Detect which cell encompasses the target text, then output its [X, Y] center coordinate. 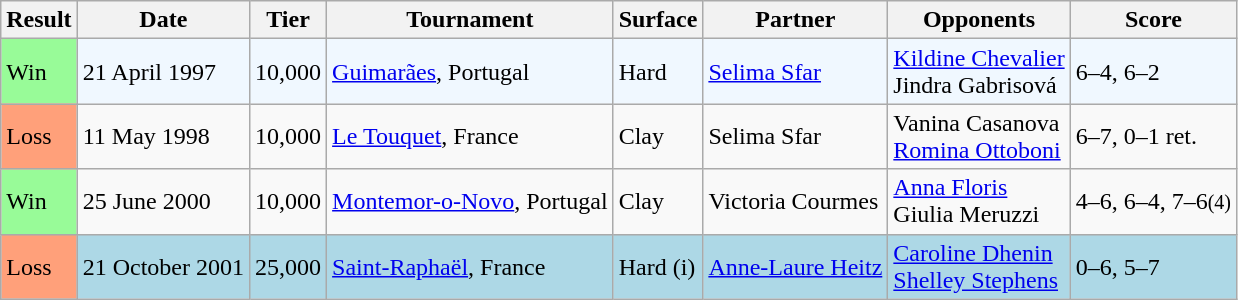
Partner [796, 20]
11 May 1998 [163, 136]
Opponents [979, 20]
Date [163, 20]
Caroline Dhenin Shelley Stephens [979, 266]
Score [1153, 20]
Hard [658, 72]
21 April 1997 [163, 72]
Tier [288, 20]
Kildine Chevalier Jindra Gabrisová [979, 72]
25,000 [288, 266]
Saint-Raphaël, France [470, 266]
Vanina Casanova Romina Ottoboni [979, 136]
21 October 2001 [163, 266]
Anne-Laure Heitz [796, 266]
4–6, 6–4, 7–6(4) [1153, 202]
Guimarães, Portugal [470, 72]
Anna Floris Giulia Meruzzi [979, 202]
6–4, 6–2 [1153, 72]
6–7, 0–1 ret. [1153, 136]
Montemor-o-Novo, Portugal [470, 202]
Surface [658, 20]
Le Touquet, France [470, 136]
Victoria Courmes [796, 202]
Hard (i) [658, 266]
0–6, 5–7 [1153, 266]
25 June 2000 [163, 202]
Result [39, 20]
Tournament [470, 20]
